Extract the [X, Y] coordinate from the center of the cell holding the provided text.  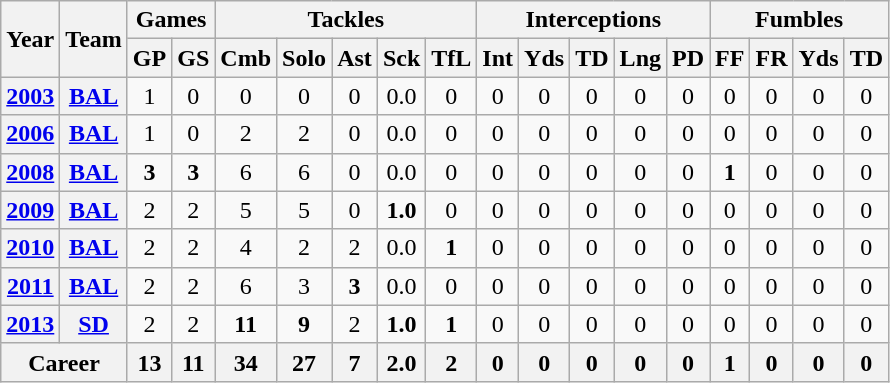
34 [246, 362]
2011 [30, 286]
PD [688, 58]
FF [730, 58]
Year [30, 39]
Int [498, 58]
FR [772, 58]
2.0 [401, 362]
Interceptions [594, 20]
2009 [30, 210]
Ast [355, 58]
9 [304, 324]
2013 [30, 324]
Career [64, 362]
Lng [640, 58]
Solo [304, 58]
Games [170, 20]
2006 [30, 134]
2010 [30, 248]
Cmb [246, 58]
7 [355, 362]
Sck [401, 58]
Tackles [346, 20]
Fumbles [800, 20]
TfL [452, 58]
2008 [30, 172]
Team [94, 39]
GP [149, 58]
SD [94, 324]
4 [246, 248]
2003 [30, 96]
GS [194, 58]
13 [149, 362]
27 [304, 362]
